From the cell containing the given text, extract its center point as [x, y] coordinate. 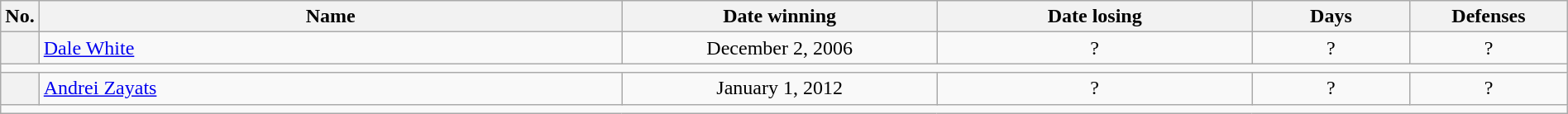
Date winning [779, 17]
Dale White [331, 48]
No. [20, 17]
Days [1331, 17]
January 1, 2012 [779, 88]
Defenses [1489, 17]
Andrei Zayats [331, 88]
December 2, 2006 [779, 48]
Date losing [1095, 17]
Name [331, 17]
